For the text-containing cell, return its midpoint in [x, y] coordinate format. 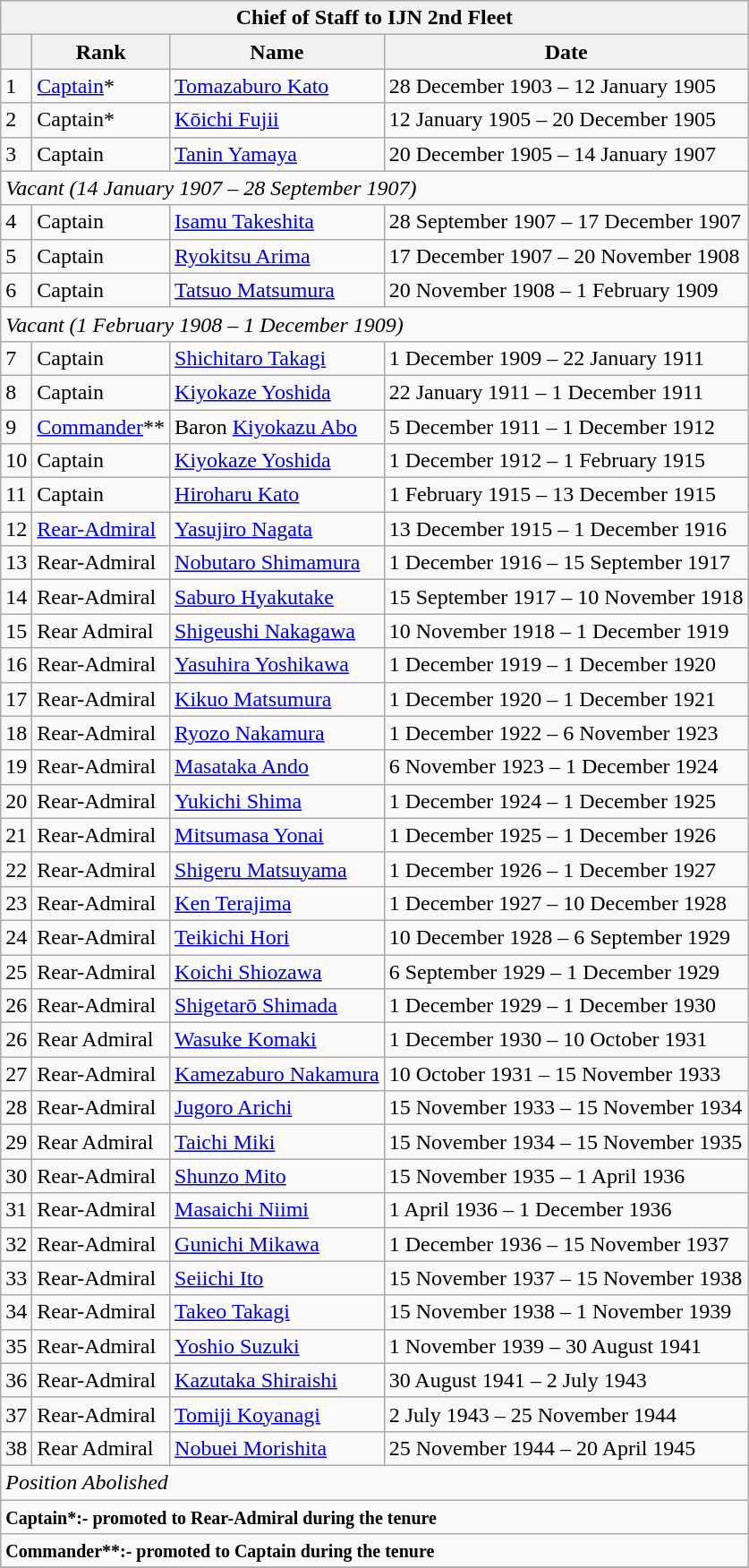
16 [16, 665]
25 [16, 971]
Yoshio Suzuki [277, 1346]
Shunzo Mito [277, 1176]
10 December 1928 – 6 September 1929 [566, 937]
38 [16, 1448]
20 November 1908 – 1 February 1909 [566, 290]
23 [16, 903]
6 [16, 290]
6 November 1923 – 1 December 1924 [566, 767]
24 [16, 937]
Seiichi Ito [277, 1278]
28 [16, 1108]
1 December 1912 – 1 February 1915 [566, 461]
Captain*:- promoted to Rear-Admiral during the tenure [374, 1517]
1 December 1925 – 1 December 1926 [566, 835]
8 [16, 392]
Nobutaro Shimamura [277, 563]
Ryokitsu Arima [277, 256]
9 [16, 427]
1 April 1936 – 1 December 1936 [566, 1210]
14 [16, 597]
Yukichi Shima [277, 801]
Koichi Shiozawa [277, 971]
2 July 1943 – 25 November 1944 [566, 1414]
12 [16, 529]
18 [16, 733]
37 [16, 1414]
1 December 1916 – 15 September 1917 [566, 563]
Shigeushi Nakagawa [277, 631]
35 [16, 1346]
Saburo Hyakutake [277, 597]
Jugoro Arichi [277, 1108]
Ryozo Nakamura [277, 733]
1 December 1926 – 1 December 1927 [566, 869]
29 [16, 1142]
15 November 1938 – 1 November 1939 [566, 1312]
15 November 1934 – 15 November 1935 [566, 1142]
1 November 1939 – 30 August 1941 [566, 1346]
20 [16, 801]
Kazutaka Shiraishi [277, 1380]
Mitsumasa Yonai [277, 835]
Kamezaburo Nakamura [277, 1074]
17 [16, 699]
1 December 1929 – 1 December 1930 [566, 1006]
Chief of Staff to IJN 2nd Fleet [374, 18]
1 December 1936 – 15 November 1937 [566, 1244]
31 [16, 1210]
1 December 1924 – 1 December 1925 [566, 801]
Masataka Ando [277, 767]
Tomiji Koyanagi [277, 1414]
30 August 1941 – 2 July 1943 [566, 1380]
28 September 1907 – 17 December 1907 [566, 222]
Yasuhira Yoshikawa [277, 665]
Hiroharu Kato [277, 495]
5 December 1911 – 1 December 1912 [566, 427]
1 December 1927 – 10 December 1928 [566, 903]
17 December 1907 – 20 November 1908 [566, 256]
Takeo Takagi [277, 1312]
28 December 1903 – 12 January 1905 [566, 86]
Tomazaburo Kato [277, 86]
1 December 1909 – 22 January 1911 [566, 358]
19 [16, 767]
2 [16, 120]
4 [16, 222]
36 [16, 1380]
Shigetarō Shimada [277, 1006]
21 [16, 835]
34 [16, 1312]
13 [16, 563]
Gunichi Mikawa [277, 1244]
Masaichi Niimi [277, 1210]
6 September 1929 – 1 December 1929 [566, 971]
1 [16, 86]
1 February 1915 – 13 December 1915 [566, 495]
Vacant (14 January 1907 – 28 September 1907) [374, 188]
25 November 1944 – 20 April 1945 [566, 1448]
Baron Kiyokazu Abo [277, 427]
Rank [101, 52]
Shichitaro Takagi [277, 358]
Ken Terajima [277, 903]
Commander** [101, 427]
Name [277, 52]
Tatsuo Matsumura [277, 290]
1 December 1922 – 6 November 1923 [566, 733]
22 [16, 869]
15 November 1937 – 15 November 1938 [566, 1278]
10 October 1931 – 15 November 1933 [566, 1074]
Date [566, 52]
5 [16, 256]
33 [16, 1278]
Kikuo Matsumura [277, 699]
Taichi Miki [277, 1142]
7 [16, 358]
10 November 1918 – 1 December 1919 [566, 631]
13 December 1915 – 1 December 1916 [566, 529]
15 November 1935 – 1 April 1936 [566, 1176]
20 December 1905 – 14 January 1907 [566, 154]
Isamu Takeshita [277, 222]
Commander**:- promoted to Captain during the tenure [374, 1551]
12 January 1905 – 20 December 1905 [566, 120]
3 [16, 154]
Shigeru Matsuyama [277, 869]
Vacant (1 February 1908 – 1 December 1909) [374, 324]
Tanin Yamaya [277, 154]
15 November 1933 – 15 November 1934 [566, 1108]
15 [16, 631]
10 [16, 461]
11 [16, 495]
32 [16, 1244]
Nobuei Morishita [277, 1448]
30 [16, 1176]
15 September 1917 – 10 November 1918 [566, 597]
Wasuke Komaki [277, 1040]
1 December 1920 – 1 December 1921 [566, 699]
Kōichi Fujii [277, 120]
27 [16, 1074]
Yasujiro Nagata [277, 529]
Position Abolished [374, 1482]
1 December 1930 – 10 October 1931 [566, 1040]
22 January 1911 – 1 December 1911 [566, 392]
Teikichi Hori [277, 937]
1 December 1919 – 1 December 1920 [566, 665]
